Extract the (X, Y) coordinate from the center of the cell holding the provided text.  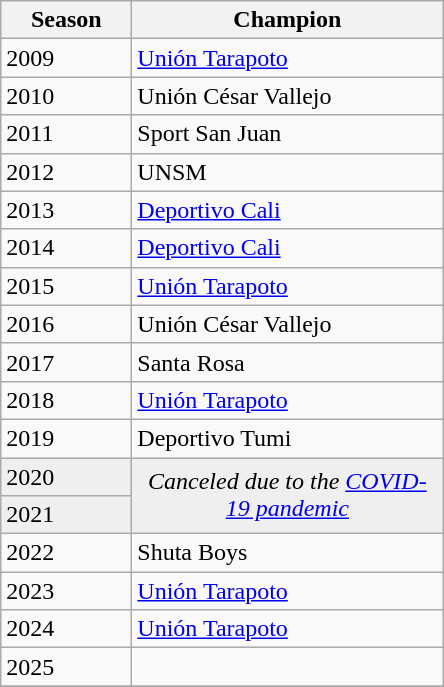
Shuta Boys (288, 553)
Sport San Juan (288, 134)
2009 (66, 58)
Season (66, 20)
2016 (66, 324)
2012 (66, 172)
2010 (66, 96)
2013 (66, 210)
Santa Rosa (288, 362)
2022 (66, 553)
2023 (66, 591)
2019 (66, 438)
2025 (66, 667)
Champion (288, 20)
2015 (66, 286)
2017 (66, 362)
UNSM (288, 172)
2020 (66, 477)
Deportivo Tumi (288, 438)
Canceled due to the COVID-19 pandemic (288, 496)
2014 (66, 248)
2011 (66, 134)
2021 (66, 515)
2018 (66, 400)
2024 (66, 629)
